Return the [X, Y] coordinate for the center point of the cell that contains the specified text.  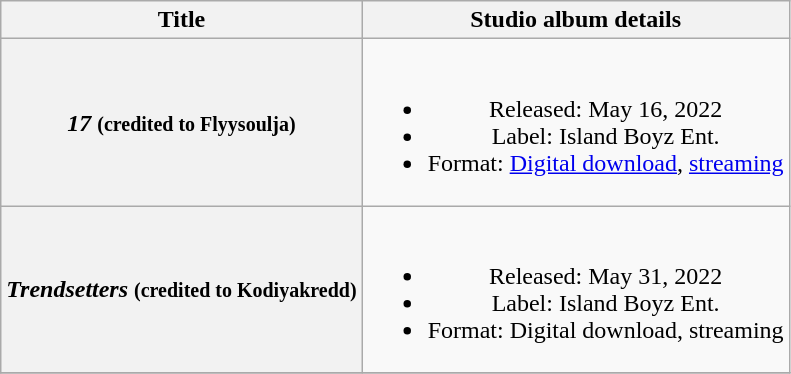
Trendsetters (credited to Kodiyakredd) [182, 290]
Released: May 16, 2022Label: Island Boyz Ent.Format: Digital download, streaming [576, 122]
Title [182, 20]
17 (credited to Flyysoulja) [182, 122]
Released: May 31, 2022Label: Island Boyz Ent.Format: Digital download, streaming [576, 290]
Studio album details [576, 20]
